Provide the (x, y) coordinate of the cell's center where the given text is located.  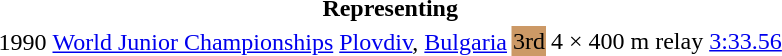
3rd (530, 41)
4 × 400 m relay (626, 41)
